Identify which cell holds the provided text, then report its (X, Y) central coordinate. 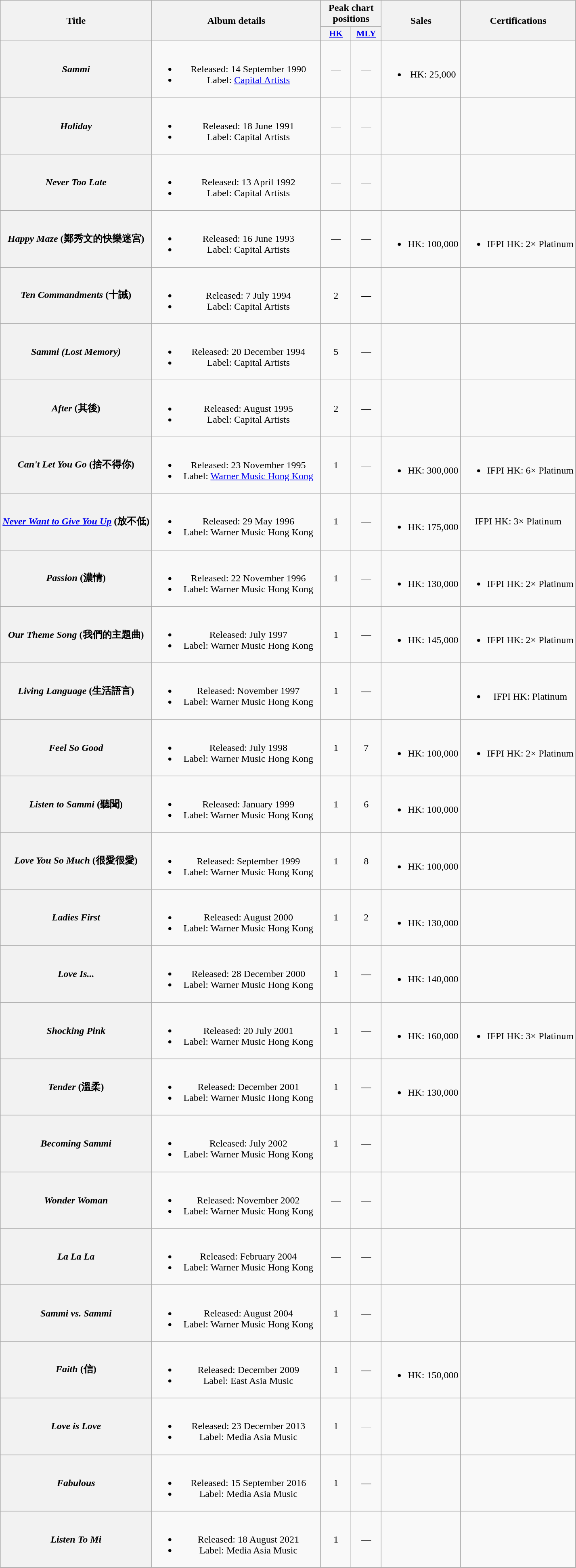
Released: February 2004Label: Warner Music Hong Kong (237, 1257)
Sammi (Lost Memory) (76, 352)
Never Too Late (76, 182)
Happy Maze (鄭秀文的快樂迷宮) (76, 239)
HK: 160,000 (421, 1030)
Wonder Woman (76, 1200)
Ten Commandments (十誡) (76, 296)
La La La (76, 1257)
8 (367, 861)
HK: 300,000 (421, 465)
Peak chart positions (351, 14)
Released: July 1998Label: Warner Music Hong Kong (237, 748)
Released: November 1997Label: Warner Music Hong Kong (237, 691)
Released: August 2000Label: Warner Music Hong Kong (237, 917)
Released: July 2002Label: Warner Music Hong Kong (237, 1144)
HK: 175,000 (421, 522)
Released: 23 November 1995Label: Warner Music Hong Kong (237, 465)
Released: 20 July 2001Label: Warner Music Hong Kong (237, 1030)
Released: 22 November 1996Label: Warner Music Hong Kong (237, 578)
Released: 18 June 1991Label: Capital Artists (237, 126)
Released: August 2004Label: Warner Music Hong Kong (237, 1313)
Sammi vs. Sammi (76, 1313)
Certifications (518, 21)
Released: 15 September 2016Label: Media Asia Music (237, 1483)
7 (367, 748)
HK: 140,000 (421, 974)
Feel So Good (76, 748)
Love is Love (76, 1426)
Released: 23 December 2013Label: Media Asia Music (237, 1426)
Released: December 2001Label: Warner Music Hong Kong (237, 1087)
Listen To Mi (76, 1539)
6 (367, 804)
Love Is... (76, 974)
Can't Let You Go (捨不得你) (76, 465)
After (其後) (76, 409)
IFPI HK: Platinum (518, 691)
Released: December 2009Label: East Asia Music (237, 1370)
HK: 150,000 (421, 1370)
Holiday (76, 126)
Title (76, 21)
Faith (信) (76, 1370)
Sales (421, 21)
Released: 29 May 1996Label: Warner Music Hong Kong (237, 522)
Passion (濃情) (76, 578)
5 (336, 352)
HK: 25,000 (421, 69)
Released: July 1997Label: Warner Music Hong Kong (237, 635)
Released: August 1995Label: Capital Artists (237, 409)
HK: 145,000 (421, 635)
Our Theme Song (我們的主題曲) (76, 635)
Ladies First (76, 917)
Released: January 1999Label: Warner Music Hong Kong (237, 804)
Released: 20 December 1994Label: Capital Artists (237, 352)
Listen to Sammi (聽聞) (76, 804)
Love You So Much (很愛很愛) (76, 861)
HK (336, 34)
Becoming Sammi (76, 1144)
Released: 16 June 1993Label: Capital Artists (237, 239)
Sammi (76, 69)
Released: 13 April 1992Label: Capital Artists (237, 182)
Released: 18 August 2021Label: Media Asia Music (237, 1539)
Released: 7 July 1994Label: Capital Artists (237, 296)
Shocking Pink (76, 1030)
IFPI HK: 6× Platinum (518, 465)
MLY (367, 34)
Released: September 1999Label: Warner Music Hong Kong (237, 861)
Album details (237, 21)
Tender (溫柔) (76, 1087)
Released: 14 September 1990Label: Capital Artists (237, 69)
Released: 28 December 2000Label: Warner Music Hong Kong (237, 974)
Fabulous (76, 1483)
Never Want to Give You Up (放不低) (76, 522)
Released: November 2002Label: Warner Music Hong Kong (237, 1200)
Living Language (生活語言) (76, 691)
